Determine the [x, y] coordinate at the center of the cell enclosing the given text.  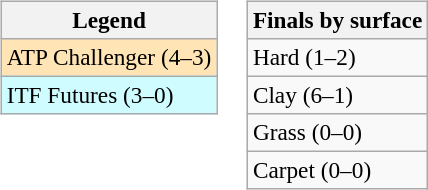
Grass (0–0) [337, 133]
Hard (1–2) [337, 57]
Legend [108, 20]
Carpet (0–0) [337, 171]
ATP Challenger (4–3) [108, 57]
Finals by surface [337, 20]
Clay (6–1) [337, 95]
ITF Futures (3–0) [108, 95]
